Return the (x, y) coordinate for the center point of the cell that contains the specified text.  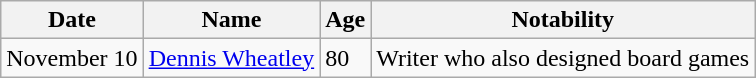
Dennis Wheatley (232, 58)
Age (346, 20)
Name (232, 20)
November 10 (72, 58)
Writer who also designed board games (563, 58)
Notability (563, 20)
80 (346, 58)
Date (72, 20)
